Pinpoint the cell where the given text exists, returning its (X, Y) midpoint coordinate. 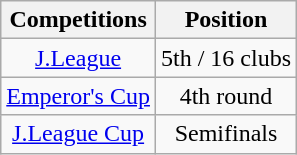
J.League (78, 58)
J.League Cup (78, 134)
Competitions (78, 20)
Position (226, 20)
4th round (226, 96)
Emperor's Cup (78, 96)
5th / 16 clubs (226, 58)
Semifinals (226, 134)
